Detect which cell encompasses the target text, then output its (X, Y) center coordinate. 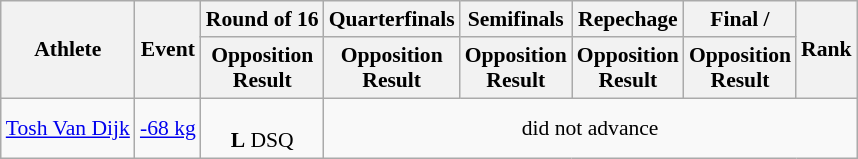
Repechage (628, 19)
-68 kg (168, 128)
Tosh Van Dijk (68, 128)
Event (168, 50)
Round of 16 (262, 19)
Quarterfinals (392, 19)
Semifinals (516, 19)
Final / (740, 19)
L DSQ (262, 128)
Athlete (68, 50)
did not advance (590, 128)
Rank (826, 50)
